Find where the given text appears and provide that cell's center as [x, y] coordinate. 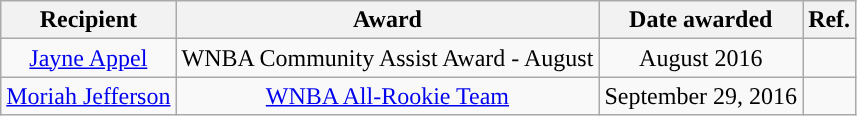
WNBA Community Assist Award - August [388, 58]
Recipient [88, 20]
WNBA All-Rookie Team [388, 96]
September 29, 2016 [701, 96]
Date awarded [701, 20]
Moriah Jefferson [88, 96]
Jayne Appel [88, 58]
August 2016 [701, 58]
Award [388, 20]
Ref. [830, 20]
